Detect which cell encompasses the target text, then output its [X, Y] center coordinate. 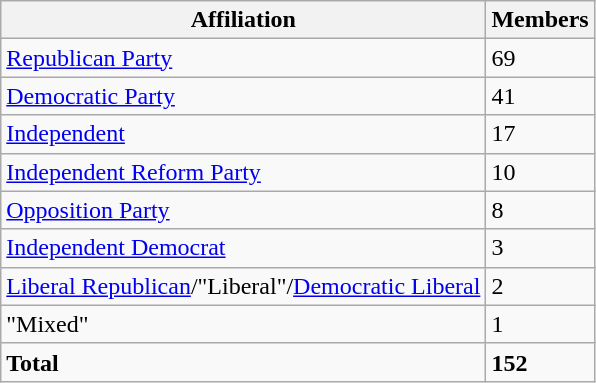
Democratic Party [244, 96]
Republican Party [244, 58]
41 [540, 96]
17 [540, 134]
10 [540, 172]
Total [244, 362]
8 [540, 210]
Opposition Party [244, 210]
Independent Reform Party [244, 172]
Affiliation [244, 20]
Members [540, 20]
"Mixed" [244, 324]
3 [540, 248]
152 [540, 362]
Independent Democrat [244, 248]
1 [540, 324]
Liberal Republican/"Liberal"/Democratic Liberal [244, 286]
69 [540, 58]
2 [540, 286]
Independent [244, 134]
